Find where the given text appears and provide that cell's center as [x, y] coordinate. 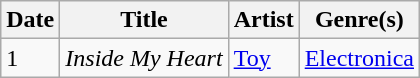
1 [30, 58]
Genre(s) [359, 20]
Title [144, 20]
Toy [264, 58]
Artist [264, 20]
Inside My Heart [144, 58]
Electronica [359, 58]
Date [30, 20]
